Scan for the cell matching the given text and deliver its (X, Y) coordinate at center. 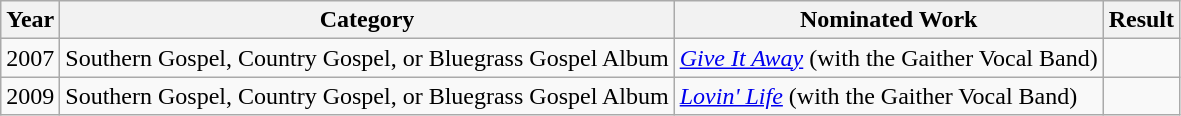
Category (367, 20)
Nominated Work (888, 20)
Give It Away (with the Gaither Vocal Band) (888, 58)
Result (1141, 20)
2009 (30, 96)
2007 (30, 58)
Year (30, 20)
Lovin' Life (with the Gaither Vocal Band) (888, 96)
